For the text-containing cell, return its midpoint in [x, y] coordinate format. 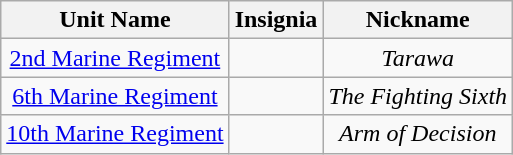
6th Marine Regiment [115, 96]
Nickname [418, 20]
Tarawa [418, 58]
2nd Marine Regiment [115, 58]
Unit Name [115, 20]
The Fighting Sixth [418, 96]
Arm of Decision [418, 134]
Insignia [276, 20]
10th Marine Regiment [115, 134]
